Return the [x, y] coordinate for the center point of the cell that contains the specified text.  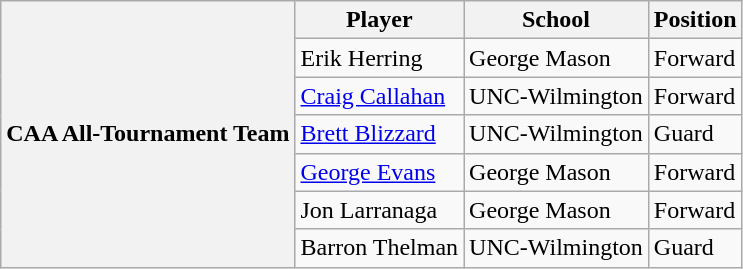
CAA All-Tournament Team [148, 134]
George Evans [380, 172]
Erik Herring [380, 58]
Barron Thelman [380, 248]
Position [695, 20]
Craig Callahan [380, 96]
Player [380, 20]
Brett Blizzard [380, 134]
Jon Larranaga [380, 210]
School [556, 20]
